Output the (X, Y) coordinate of the center of the cell containing the given text.  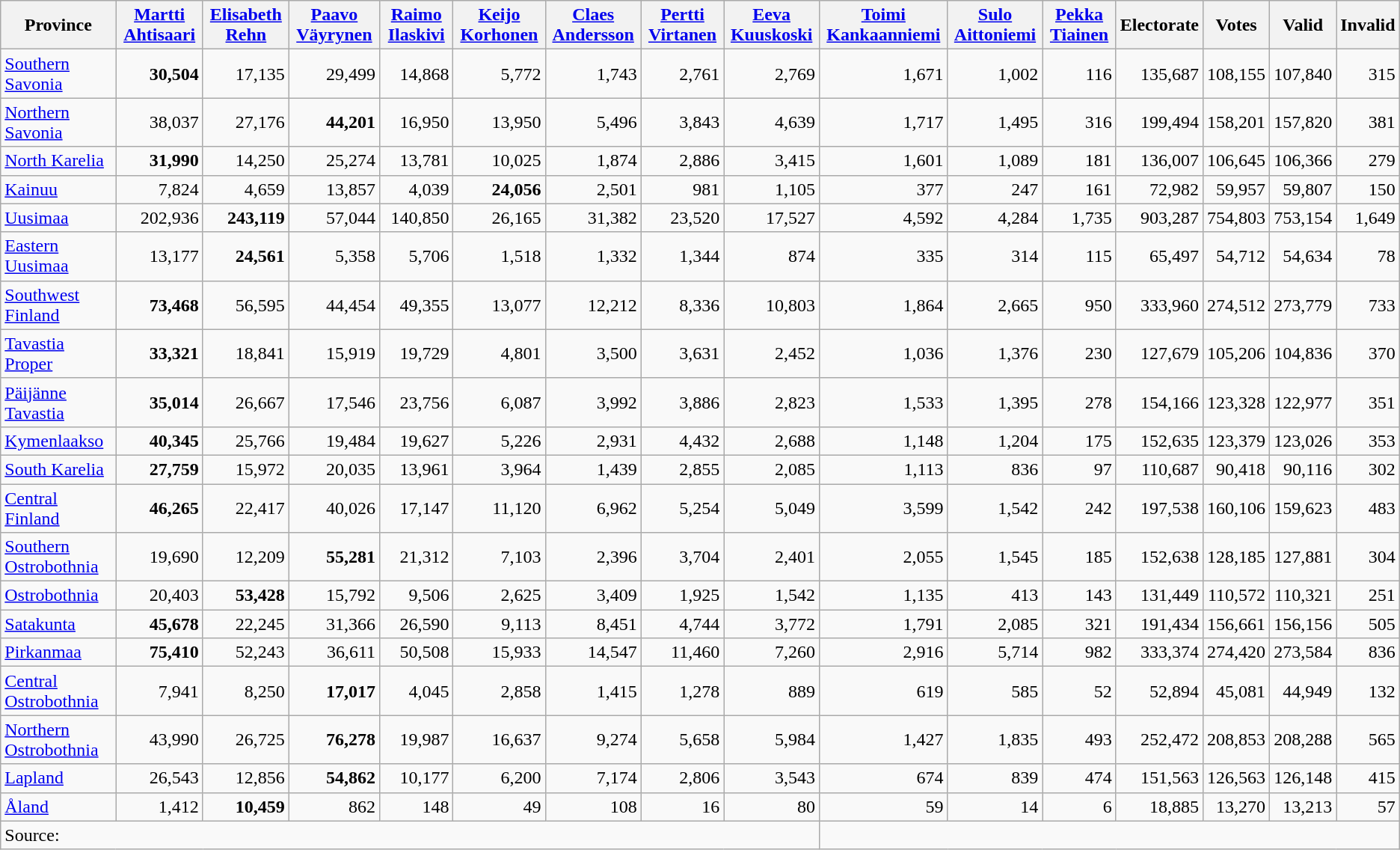
104,836 (1303, 353)
20,035 (334, 469)
44,949 (1303, 691)
Southern Ostrobothnia (58, 557)
55,281 (334, 557)
1,835 (995, 739)
21,312 (417, 557)
45,678 (159, 624)
Raimo Ilaskivi (417, 25)
333,374 (1159, 652)
16 (682, 807)
154,166 (1159, 403)
140,850 (417, 218)
31,990 (159, 161)
131,449 (1159, 596)
353 (1369, 441)
South Karelia (58, 469)
199,494 (1159, 123)
4,039 (417, 189)
3,599 (884, 507)
6 (1079, 807)
185 (1079, 557)
152,635 (1159, 441)
12,856 (245, 778)
Invalid (1369, 25)
31,366 (334, 624)
1,791 (884, 624)
1,278 (682, 691)
9,506 (417, 596)
13,270 (1237, 807)
2,769 (772, 73)
17,135 (245, 73)
175 (1079, 441)
2,806 (682, 778)
65,497 (1159, 256)
13,177 (159, 256)
26,590 (417, 624)
1,105 (772, 189)
72,982 (1159, 189)
3,886 (682, 403)
4,432 (682, 441)
982 (1079, 652)
1,925 (682, 596)
13,077 (500, 305)
8,336 (682, 305)
3,631 (682, 353)
5,658 (682, 739)
5,226 (500, 441)
11,120 (500, 507)
115 (1079, 256)
Pirkanmaa (58, 652)
1,439 (593, 469)
2,916 (884, 652)
13,950 (500, 123)
381 (1369, 123)
27,176 (245, 123)
22,245 (245, 624)
52,243 (245, 652)
128,185 (1237, 557)
35,014 (159, 403)
Satakunta (58, 624)
23,520 (682, 218)
1,415 (593, 691)
351 (1369, 403)
Elisabeth Rehn (245, 25)
136,007 (1159, 161)
59,957 (1237, 189)
7,260 (772, 652)
123,379 (1237, 441)
13,961 (417, 469)
11,460 (682, 652)
274,420 (1237, 652)
20,403 (159, 596)
Eastern Uusimaa (58, 256)
59,807 (1303, 189)
5,706 (417, 256)
3,964 (500, 469)
3,543 (772, 778)
1,495 (995, 123)
1,148 (884, 441)
1,204 (995, 441)
950 (1079, 305)
Electorate (1159, 25)
15,972 (245, 469)
413 (995, 596)
10,803 (772, 305)
242 (1079, 507)
1,002 (995, 73)
157,820 (1303, 123)
4,639 (772, 123)
2,855 (682, 469)
161 (1079, 189)
27,759 (159, 469)
4,592 (884, 218)
Source: (410, 835)
126,563 (1237, 778)
7,174 (593, 778)
57 (1369, 807)
148 (417, 807)
1,533 (884, 403)
156,661 (1237, 624)
53,428 (245, 596)
158,201 (1237, 123)
Ostrobothnia (58, 596)
107,840 (1303, 73)
33,321 (159, 353)
874 (772, 256)
19,729 (417, 353)
106,366 (1303, 161)
57,044 (334, 218)
159,623 (1303, 507)
Southwest Finland (58, 305)
14,547 (593, 652)
24,056 (500, 189)
38,037 (159, 123)
1,089 (995, 161)
2,688 (772, 441)
1,344 (682, 256)
1,395 (995, 403)
12,209 (245, 557)
110,687 (1159, 469)
903,287 (1159, 218)
2,055 (884, 557)
12,212 (593, 305)
5,496 (593, 123)
3,704 (682, 557)
25,274 (334, 161)
1,518 (500, 256)
Paavo Väyrynen (334, 25)
753,154 (1303, 218)
7,941 (159, 691)
122,977 (1303, 403)
135,687 (1159, 73)
2,931 (593, 441)
Keijo Korhonen (500, 25)
40,026 (334, 507)
5,714 (995, 652)
50,508 (417, 652)
1,113 (884, 469)
Päijänne Tavastia (58, 403)
6,200 (500, 778)
1,601 (884, 161)
Northern Savonia (58, 123)
19,484 (334, 441)
36,611 (334, 652)
14,250 (245, 161)
335 (884, 256)
4,744 (682, 624)
North Karelia (58, 161)
2,761 (682, 73)
19,987 (417, 739)
Eeva Kuuskoski (772, 25)
9,113 (500, 624)
80 (772, 807)
3,415 (772, 161)
97 (1079, 469)
52,894 (1159, 691)
23,756 (417, 403)
126,148 (1303, 778)
40,345 (159, 441)
278 (1079, 403)
273,584 (1303, 652)
26,543 (159, 778)
505 (1369, 624)
1,332 (593, 256)
108,155 (1237, 73)
862 (334, 807)
156,156 (1303, 624)
15,919 (334, 353)
105,206 (1237, 353)
5,358 (334, 256)
150 (1369, 189)
1,671 (884, 73)
252,472 (1159, 739)
5,772 (500, 73)
493 (1079, 739)
13,213 (1303, 807)
2,625 (500, 596)
Uusimaa (58, 218)
54,712 (1237, 256)
19,690 (159, 557)
26,725 (245, 739)
16,950 (417, 123)
279 (1369, 161)
1,545 (995, 557)
17,017 (334, 691)
Southern Savonia (58, 73)
415 (1369, 778)
3,409 (593, 596)
4,284 (995, 218)
2,396 (593, 557)
Pekka Tiainen (1079, 25)
73,468 (159, 305)
247 (995, 189)
52 (1079, 691)
49,355 (417, 305)
230 (1079, 353)
377 (884, 189)
18,841 (245, 353)
2,452 (772, 353)
Kainuu (58, 189)
3,992 (593, 403)
315 (1369, 73)
116 (1079, 73)
8,451 (593, 624)
30,504 (159, 73)
15,792 (334, 596)
474 (1079, 778)
25,766 (245, 441)
1,376 (995, 353)
143 (1079, 596)
10,177 (417, 778)
44,454 (334, 305)
75,410 (159, 652)
273,779 (1303, 305)
19,627 (417, 441)
243,119 (245, 218)
1,135 (884, 596)
370 (1369, 353)
304 (1369, 557)
565 (1369, 739)
76,278 (334, 739)
585 (995, 691)
17,147 (417, 507)
5,049 (772, 507)
127,679 (1159, 353)
110,572 (1237, 596)
202,936 (159, 218)
26,165 (500, 218)
160,106 (1237, 507)
483 (1369, 507)
5,254 (682, 507)
754,803 (1237, 218)
1,743 (593, 73)
Lapland (58, 778)
6,087 (500, 403)
3,772 (772, 624)
316 (1079, 123)
90,418 (1237, 469)
Kymenlaakso (58, 441)
127,881 (1303, 557)
889 (772, 691)
152,638 (1159, 557)
46,265 (159, 507)
8,250 (245, 691)
Votes (1237, 25)
56,595 (245, 305)
2,401 (772, 557)
3,500 (593, 353)
208,853 (1237, 739)
6,962 (593, 507)
1,864 (884, 305)
Pertti Virtanen (682, 25)
674 (884, 778)
108 (593, 807)
1,874 (593, 161)
Tavastia Proper (58, 353)
619 (884, 691)
9,274 (593, 739)
13,857 (334, 189)
2,858 (500, 691)
26,667 (245, 403)
16,637 (500, 739)
181 (1079, 161)
7,824 (159, 189)
45,081 (1237, 691)
18,885 (1159, 807)
4,045 (417, 691)
49 (500, 807)
3,843 (682, 123)
Martti Ahtisaari (159, 25)
151,563 (1159, 778)
22,417 (245, 507)
13,781 (417, 161)
31,382 (593, 218)
123,328 (1237, 403)
10,459 (245, 807)
981 (682, 189)
191,434 (1159, 624)
123,026 (1303, 441)
17,527 (772, 218)
251 (1369, 596)
2,823 (772, 403)
43,990 (159, 739)
Claes Andersson (593, 25)
14 (995, 807)
2,501 (593, 189)
274,512 (1237, 305)
54,634 (1303, 256)
1,427 (884, 739)
839 (995, 778)
2,886 (682, 161)
Sulo Aittoniemi (995, 25)
314 (995, 256)
24,561 (245, 256)
302 (1369, 469)
4,801 (500, 353)
5,984 (772, 739)
44,201 (334, 123)
7,103 (500, 557)
15,933 (500, 652)
Northern Ostrobothnia (58, 739)
132 (1369, 691)
Åland (58, 807)
59 (884, 807)
197,538 (1159, 507)
Province (58, 25)
110,321 (1303, 596)
14,868 (417, 73)
1,717 (884, 123)
321 (1079, 624)
1,735 (1079, 218)
1,649 (1369, 218)
733 (1369, 305)
333,960 (1159, 305)
54,862 (334, 778)
17,546 (334, 403)
Toimi Kankaanniemi (884, 25)
90,116 (1303, 469)
10,025 (500, 161)
1,412 (159, 807)
Valid (1303, 25)
Central Ostrobothnia (58, 691)
78 (1369, 256)
2,665 (995, 305)
208,288 (1303, 739)
1,036 (884, 353)
106,645 (1237, 161)
Central Finland (58, 507)
4,659 (245, 189)
29,499 (334, 73)
